From the cell containing the given text, extract its center point as [x, y] coordinate. 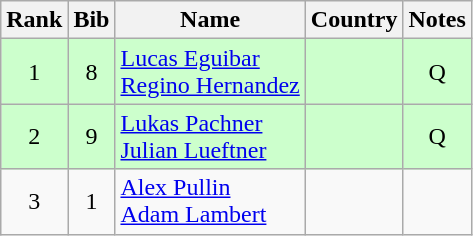
Rank [34, 20]
2 [34, 136]
9 [92, 136]
8 [92, 72]
Alex PullinAdam Lambert [210, 202]
Country [354, 20]
Lukas PachnerJulian Lueftner [210, 136]
Bib [92, 20]
Name [210, 20]
Lucas EguibarRegino Hernandez [210, 72]
Notes [437, 20]
3 [34, 202]
